Pinpoint the cell where the given text exists, returning its [X, Y] midpoint coordinate. 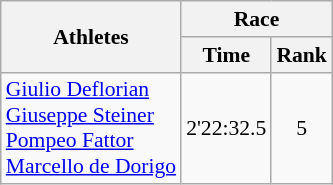
Time [226, 55]
Athletes [91, 36]
5 [302, 128]
Race [256, 19]
Rank [302, 55]
2'22:32.5 [226, 128]
Giulio DeflorianGiuseppe SteinerPompeo FattorMarcello de Dorigo [91, 128]
